Identify which cell holds the provided text, then report its (x, y) central coordinate. 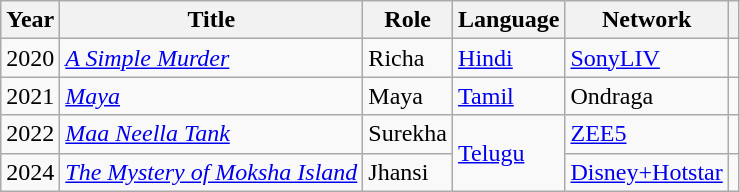
2020 (30, 58)
Richa (408, 58)
Network (646, 20)
Telugu (509, 153)
SonyLIV (646, 58)
Title (212, 20)
Role (408, 20)
Maa Neella Tank (212, 134)
2021 (30, 96)
Ondraga (646, 96)
The Mystery of Moksha Island (212, 172)
Jhansi (408, 172)
Disney+Hotstar (646, 172)
Surekha (408, 134)
Year (30, 20)
Hindi (509, 58)
2024 (30, 172)
Tamil (509, 96)
A Simple Murder (212, 58)
Language (509, 20)
2022 (30, 134)
ZEE5 (646, 134)
